Find where the given text appears and provide that cell's center as [X, Y] coordinate. 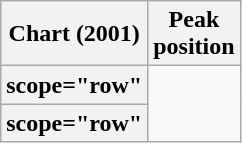
Peakposition [194, 34]
Chart (2001) [74, 34]
